Identify which cell holds the provided text, then report its (x, y) central coordinate. 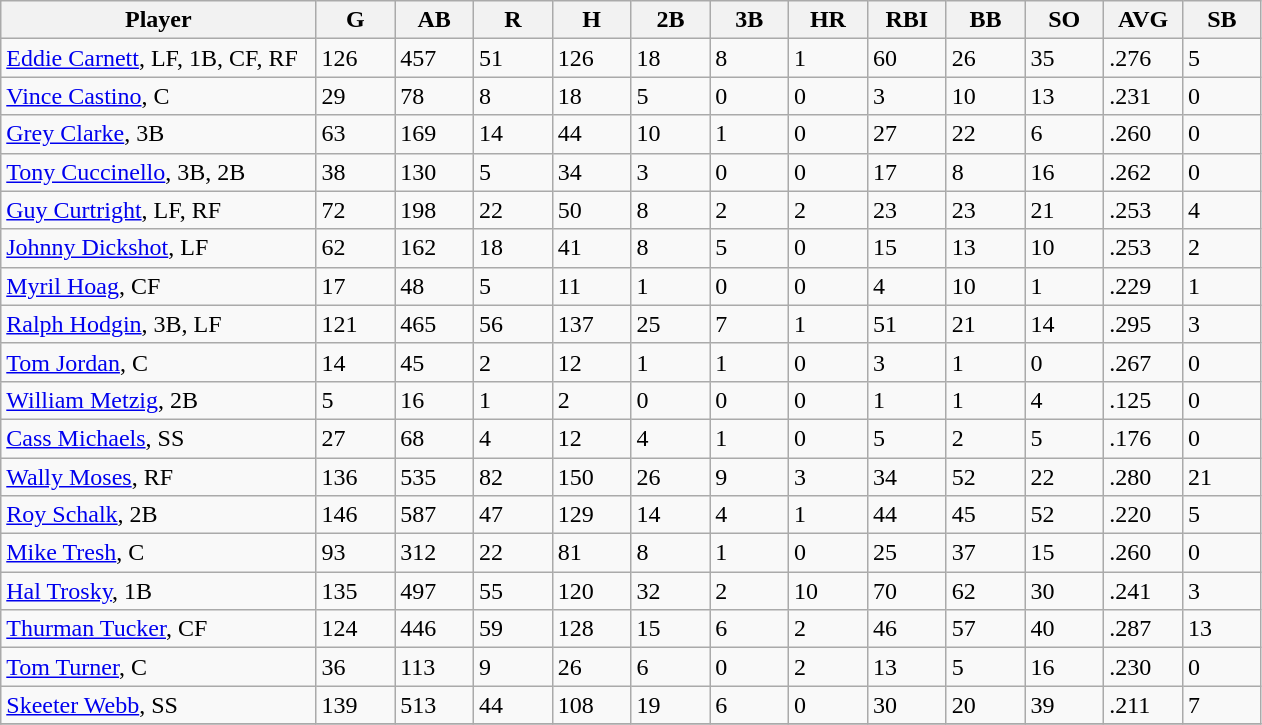
120 (592, 591)
40 (1064, 629)
29 (356, 96)
.287 (1144, 629)
Grey Clarke, 3B (158, 134)
SO (1064, 20)
121 (356, 324)
.231 (1144, 96)
136 (356, 477)
.280 (1144, 477)
Thurman Tucker, CF (158, 629)
William Metzig, 2B (158, 400)
513 (434, 705)
63 (356, 134)
70 (906, 591)
497 (434, 591)
130 (434, 172)
146 (356, 515)
59 (512, 629)
.229 (1144, 286)
457 (434, 58)
19 (670, 705)
60 (906, 58)
139 (356, 705)
108 (592, 705)
.276 (1144, 58)
R (512, 20)
.220 (1144, 515)
HR (828, 20)
.211 (1144, 705)
Tony Cuccinello, 3B, 2B (158, 172)
Cass Michaels, SS (158, 438)
135 (356, 591)
72 (356, 210)
81 (592, 553)
35 (1064, 58)
.176 (1144, 438)
128 (592, 629)
39 (1064, 705)
Tom Jordan, C (158, 362)
.295 (1144, 324)
169 (434, 134)
Player (158, 20)
124 (356, 629)
93 (356, 553)
41 (592, 248)
312 (434, 553)
32 (670, 591)
535 (434, 477)
.267 (1144, 362)
Skeeter Webb, SS (158, 705)
47 (512, 515)
G (356, 20)
Ralph Hodgin, 3B, LF (158, 324)
198 (434, 210)
2B (670, 20)
Tom Turner, C (158, 667)
78 (434, 96)
36 (356, 667)
Guy Curtright, LF, RF (158, 210)
56 (512, 324)
Roy Schalk, 2B (158, 515)
3B (750, 20)
BB (986, 20)
.125 (1144, 400)
57 (986, 629)
H (592, 20)
137 (592, 324)
AVG (1144, 20)
.262 (1144, 172)
20 (986, 705)
Wally Moses, RF (158, 477)
Mike Tresh, C (158, 553)
50 (592, 210)
68 (434, 438)
.241 (1144, 591)
46 (906, 629)
587 (434, 515)
SB (1222, 20)
48 (434, 286)
55 (512, 591)
Myril Hoag, CF (158, 286)
RBI (906, 20)
37 (986, 553)
AB (434, 20)
465 (434, 324)
38 (356, 172)
446 (434, 629)
162 (434, 248)
Johnny Dickshot, LF (158, 248)
Eddie Carnett, LF, 1B, CF, RF (158, 58)
.230 (1144, 667)
Vince Castino, C (158, 96)
113 (434, 667)
11 (592, 286)
129 (592, 515)
82 (512, 477)
Hal Trosky, 1B (158, 591)
150 (592, 477)
